Extract the [x, y] coordinate from the center of the cell holding the provided text.  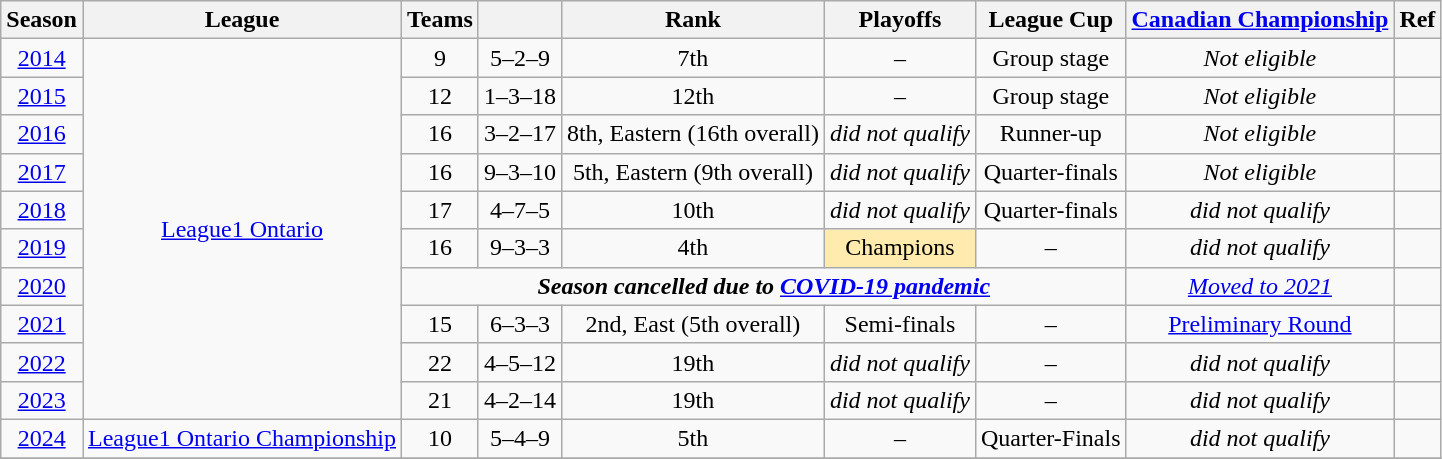
5–4–9 [520, 438]
4–2–14 [520, 400]
12 [440, 96]
2016 [42, 134]
10th [692, 210]
Playoffs [900, 20]
10 [440, 438]
4th [692, 248]
8th, Eastern (16th overall) [692, 134]
1–3–18 [520, 96]
2021 [42, 324]
2017 [42, 172]
League1 Ontario Championship [242, 438]
Preliminary Round [1260, 324]
League [242, 20]
12th [692, 96]
2018 [42, 210]
Moved to 2021 [1260, 286]
Quarter-Finals [1050, 438]
Ref [1418, 20]
3–2–17 [520, 134]
5th [692, 438]
22 [440, 362]
2020 [42, 286]
9 [440, 58]
Canadian Championship [1260, 20]
Champions [900, 248]
21 [440, 400]
League Cup [1050, 20]
9–3–3 [520, 248]
2023 [42, 400]
5–2–9 [520, 58]
Season [42, 20]
9–3–10 [520, 172]
5th, Eastern (9th overall) [692, 172]
League1 Ontario [242, 230]
Semi-finals [900, 324]
4–5–12 [520, 362]
2014 [42, 58]
Runner-up [1050, 134]
Rank [692, 20]
2nd, East (5th overall) [692, 324]
2019 [42, 248]
4–7–5 [520, 210]
15 [440, 324]
7th [692, 58]
Teams [440, 20]
2022 [42, 362]
Season cancelled due to COVID-19 pandemic [764, 286]
2024 [42, 438]
17 [440, 210]
6–3–3 [520, 324]
2015 [42, 96]
